Locate the cell with the specified text and output its (X, Y) center coordinate. 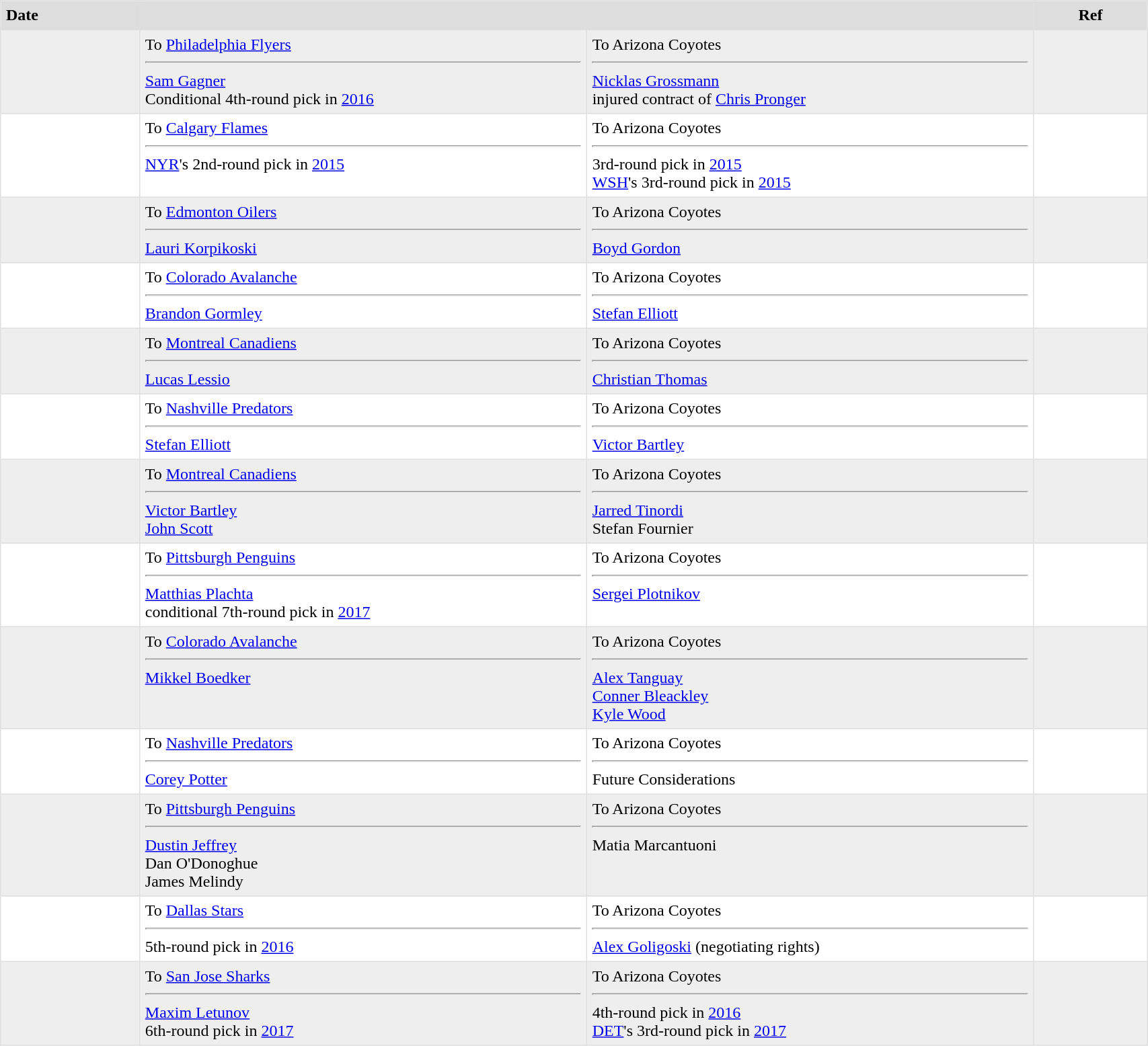
To Colorado AvalancheBrandon Gormley (363, 296)
To Arizona CoyotesAlex Goligoski (negotiating rights) (810, 929)
To Arizona CoyotesVictor Bartley (810, 427)
To Arizona Coyotes4th-round pick in 2016DET's 3rd-round pick in 2017 (810, 1003)
To Colorado AvalancheMikkel Boedker (363, 678)
To Montreal CanadiensVictor BartleyJohn Scott (363, 501)
To Arizona CoyotesMatia Marcantuoni (810, 845)
To Philadelphia FlyersSam GagnerConditional 4th-round pick in 2016 (363, 71)
To Arizona CoyotesSergei Plotnikov (810, 585)
To Pittsburgh PenguinsDustin JeffreyDan O'DonoghueJames Melindy (363, 845)
To Pittsburgh PenguinsMatthias Plachtaconditional 7th-round pick in 2017 (363, 585)
To Edmonton OilersLauri Korpikoski (363, 230)
To Calgary FlamesNYR's 2nd-round pick in 2015 (363, 155)
Date (70, 15)
To Arizona CoyotesJarred TinordiStefan Fournier (810, 501)
To Montreal CanadiensLucas Lessio (363, 361)
To Arizona CoyotesBoyd Gordon (810, 230)
To Arizona CoyotesAlex TanguayConner BleackleyKyle Wood (810, 678)
To Arizona CoyotesStefan Elliott (810, 296)
To Nashville PredatorsCorey Potter (363, 762)
To Dallas Stars5th-round pick in 2016 (363, 929)
Ref (1090, 15)
To San Jose SharksMaxim Letunov6th-round pick in 2017 (363, 1003)
To Arizona CoyotesChristian Thomas (810, 361)
To Nashville PredatorsStefan Elliott (363, 427)
To Arizona CoyotesFuture Considerations (810, 762)
To Arizona CoyotesNicklas Grossmanninjured contract of Chris Pronger (810, 71)
To Arizona Coyotes3rd-round pick in 2015WSH's 3rd-round pick in 2015 (810, 155)
